Search for the cell housing the specified text and yield its [X, Y] center coordinate. 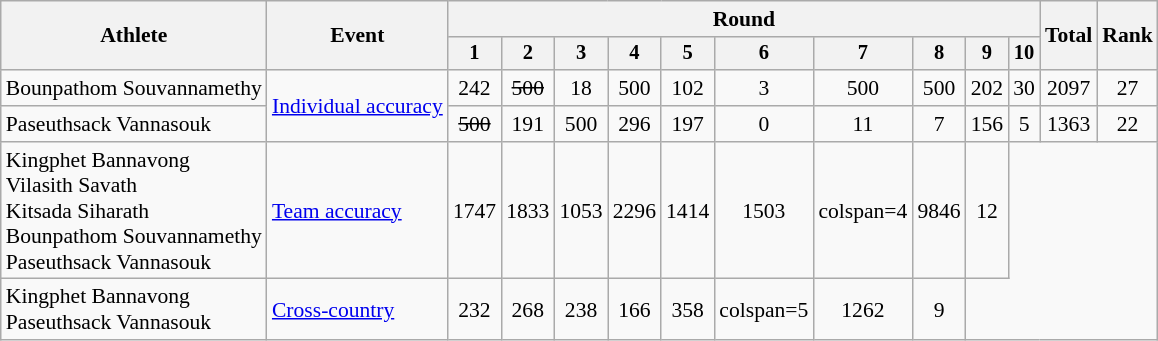
156 [988, 124]
296 [634, 124]
202 [988, 88]
0 [764, 124]
2 [528, 54]
9846 [938, 211]
1414 [688, 211]
1503 [764, 211]
1363 [1068, 124]
197 [688, 124]
Cross-country [358, 310]
1 [474, 54]
Kingphet BannavongPaseuthsack Vannasouk [134, 310]
8 [938, 54]
Total [1068, 36]
191 [528, 124]
Individual accuracy [358, 106]
166 [634, 310]
1747 [474, 211]
Bounpathom Souvannamethy [134, 88]
Round [744, 19]
22 [1128, 124]
Athlete [134, 36]
1833 [528, 211]
4 [634, 54]
Paseuthsack Vannasouk [134, 124]
Team accuracy [358, 211]
30 [1024, 88]
242 [474, 88]
12 [988, 211]
27 [1128, 88]
colspan=4 [862, 211]
2097 [1068, 88]
18 [580, 88]
268 [528, 310]
11 [862, 124]
232 [474, 310]
colspan=5 [764, 310]
102 [688, 88]
238 [580, 310]
6 [764, 54]
10 [1024, 54]
Kingphet BannavongVilasith SavathKitsada SiharathBounpathom SouvannamethyPaseuthsack Vannasouk [134, 211]
Rank [1128, 36]
2296 [634, 211]
358 [688, 310]
1053 [580, 211]
1262 [862, 310]
Event [358, 36]
